Provide the (X, Y) coordinate of the cell's center where the given text is located.  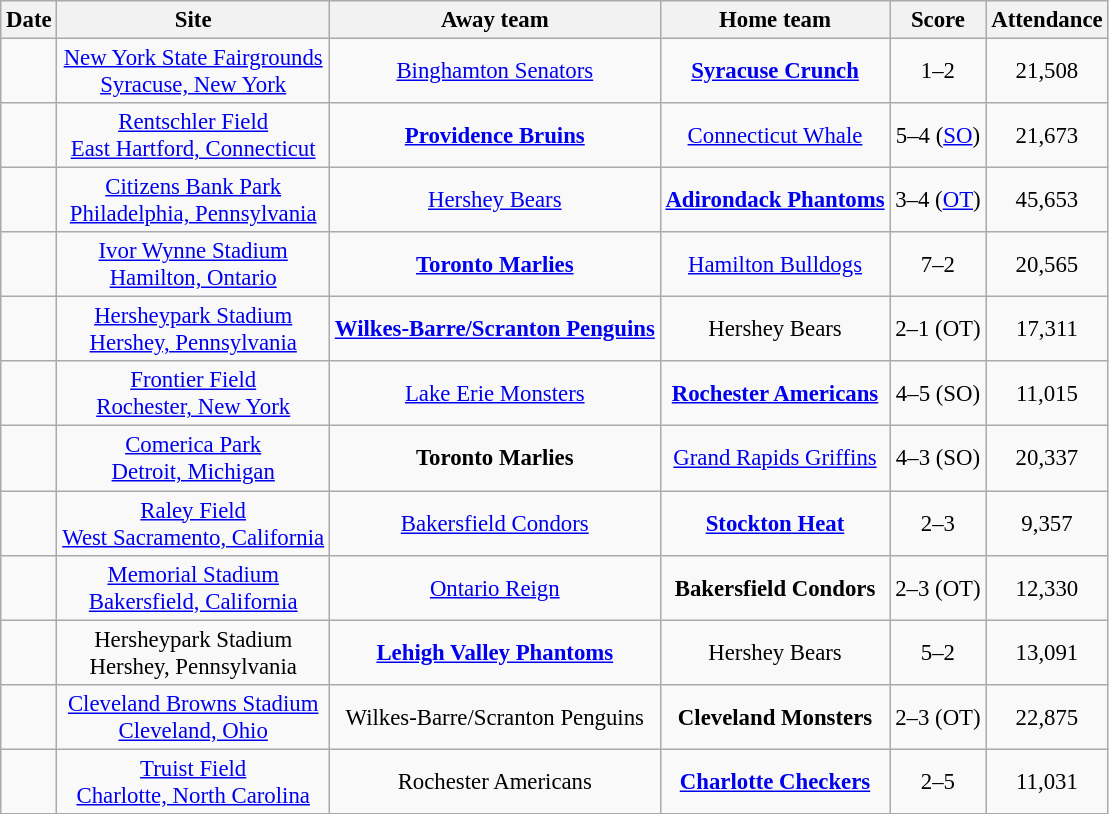
Citizens Bank ParkPhiladelphia, Pennsylvania (194, 200)
Ontario Reign (494, 588)
11,031 (1047, 782)
Away team (494, 20)
20,337 (1047, 458)
Truist FieldCharlotte, North Carolina (194, 782)
Rentschler FieldEast Hartford, Connecticut (194, 136)
Ivor Wynne StadiumHamilton, Ontario (194, 264)
20,565 (1047, 264)
Score (938, 20)
13,091 (1047, 652)
Cleveland Monsters (775, 716)
Connecticut Whale (775, 136)
Comerica ParkDetroit, Michigan (194, 458)
7–2 (938, 264)
Date (29, 20)
Binghamton Senators (494, 72)
New York State FairgroundsSyracuse, New York (194, 72)
4–3 (SO) (938, 458)
Charlotte Checkers (775, 782)
3–4 (OT) (938, 200)
45,653 (1047, 200)
Cleveland Browns StadiumCleveland, Ohio (194, 716)
Grand Rapids Griffins (775, 458)
Adirondack Phantoms (775, 200)
Attendance (1047, 20)
9,357 (1047, 524)
Memorial StadiumBakersfield, California (194, 588)
2–3 (938, 524)
17,311 (1047, 330)
5–4 (SO) (938, 136)
5–2 (938, 652)
Providence Bruins (494, 136)
Raley FieldWest Sacramento, California (194, 524)
Lehigh Valley Phantoms (494, 652)
21,673 (1047, 136)
11,015 (1047, 394)
Hamilton Bulldogs (775, 264)
Syracuse Crunch (775, 72)
1–2 (938, 72)
Stockton Heat (775, 524)
Lake Erie Monsters (494, 394)
Home team (775, 20)
22,875 (1047, 716)
2–5 (938, 782)
4–5 (SO) (938, 394)
21,508 (1047, 72)
Frontier FieldRochester, New York (194, 394)
12,330 (1047, 588)
2–1 (OT) (938, 330)
Site (194, 20)
